From the cell containing the given text, extract its center point as (x, y) coordinate. 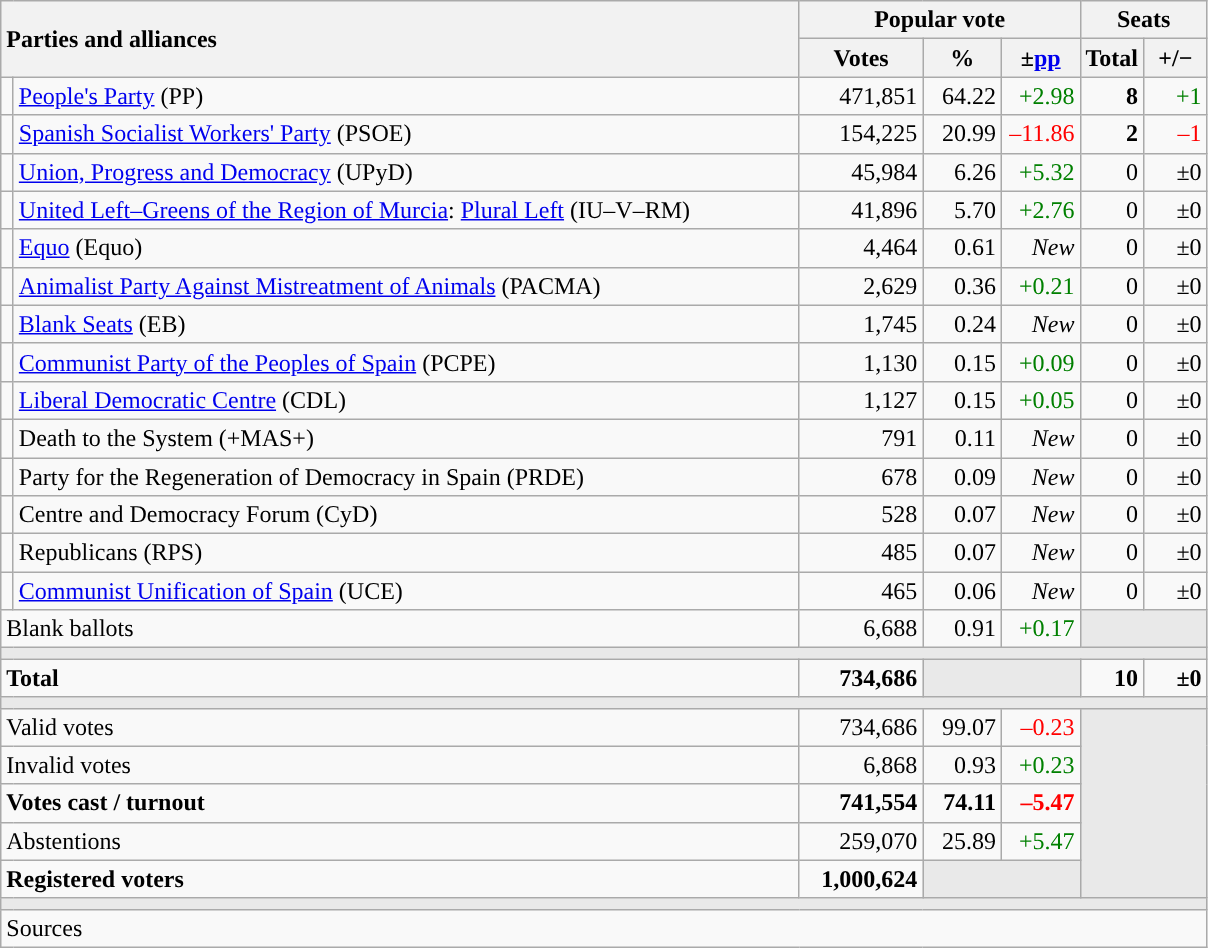
0.93 (962, 765)
Popular vote (940, 20)
People's Party (PP) (406, 96)
485 (861, 553)
Party for the Regeneration of Democracy in Spain (PRDE) (406, 477)
Abstentions (400, 841)
6.26 (962, 172)
Republicans (RPS) (406, 553)
259,070 (861, 841)
+0.09 (1040, 362)
±pp (1040, 58)
+0.05 (1040, 400)
Sources (604, 928)
Death to the System (+MAS+) (406, 438)
+2.98 (1040, 96)
0.24 (962, 324)
1,127 (861, 400)
678 (861, 477)
741,554 (861, 803)
Blank Seats (EB) (406, 324)
471,851 (861, 96)
0.06 (962, 591)
5.70 (962, 210)
99.07 (962, 727)
–11.86 (1040, 134)
–1 (1176, 134)
Equo (Equo) (406, 248)
0.11 (962, 438)
6,688 (861, 629)
0.91 (962, 629)
45,984 (861, 172)
United Left–Greens of the Region of Murcia: Plural Left (IU–V–RM) (406, 210)
+5.47 (1040, 841)
Liberal Democratic Centre (CDL) (406, 400)
465 (861, 591)
+1 (1176, 96)
Invalid votes (400, 765)
+/− (1176, 58)
10 (1112, 678)
Registered voters (400, 879)
Communist Party of the Peoples of Spain (PCPE) (406, 362)
74.11 (962, 803)
Votes cast / turnout (400, 803)
+0.23 (1040, 765)
Valid votes (400, 727)
2,629 (861, 286)
Communist Unification of Spain (UCE) (406, 591)
1,000,624 (861, 879)
41,896 (861, 210)
0.09 (962, 477)
Blank ballots (400, 629)
Votes (861, 58)
Centre and Democracy Forum (CyD) (406, 515)
20.99 (962, 134)
4,464 (861, 248)
Union, Progress and Democracy (UPyD) (406, 172)
Seats (1144, 20)
+5.32 (1040, 172)
0.61 (962, 248)
25.89 (962, 841)
6,868 (861, 765)
1,745 (861, 324)
Spanish Socialist Workers' Party (PSOE) (406, 134)
Animalist Party Against Mistreatment of Animals (PACMA) (406, 286)
154,225 (861, 134)
1,130 (861, 362)
0.36 (962, 286)
+2.76 (1040, 210)
64.22 (962, 96)
2 (1112, 134)
791 (861, 438)
% (962, 58)
528 (861, 515)
–0.23 (1040, 727)
+0.21 (1040, 286)
Parties and alliances (400, 39)
–5.47 (1040, 803)
+0.17 (1040, 629)
8 (1112, 96)
